Provide the [x, y] coordinate of the cell's center where the given text is located.  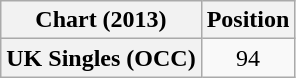
Position [248, 20]
UK Singles (OCC) [101, 58]
94 [248, 58]
Chart (2013) [101, 20]
